Identify which cell holds the provided text, then report its [X, Y] central coordinate. 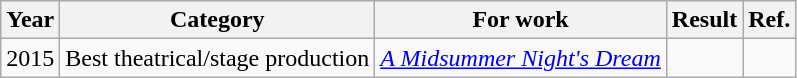
Ref. [770, 20]
Category [218, 20]
Year [30, 20]
Result [704, 20]
Best theatrical/stage production [218, 58]
A Midsummer Night's Dream [521, 58]
For work [521, 20]
2015 [30, 58]
